Return [x, y] of the center of cell containing provided text 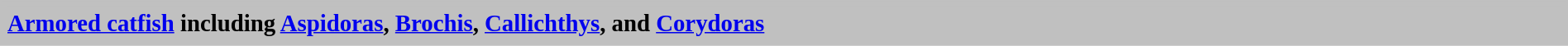
Armored catfish including Aspidoras, Brochis, Callichthys, and Corydoras [784, 23]
